Locate the cell with the specified text and output its (X, Y) center coordinate. 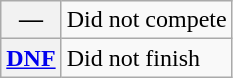
DNF (31, 58)
Did not compete (146, 20)
— (31, 20)
Did not finish (146, 58)
